For the text-containing cell, return its midpoint in [X, Y] coordinate format. 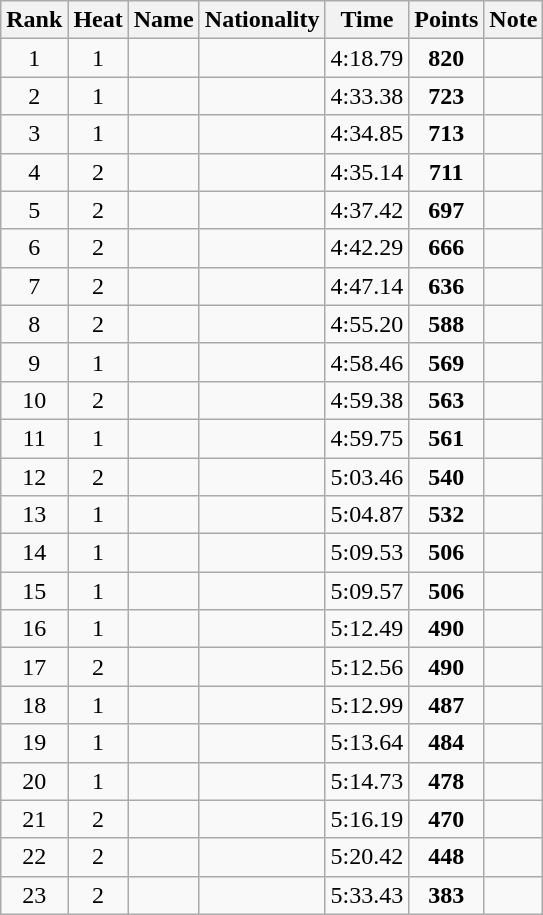
723 [446, 96]
540 [446, 477]
4:37.42 [367, 210]
11 [34, 438]
5:33.43 [367, 895]
569 [446, 362]
3 [34, 134]
4:35.14 [367, 172]
636 [446, 286]
5:12.49 [367, 629]
Time [367, 20]
5:14.73 [367, 781]
22 [34, 857]
478 [446, 781]
Name [164, 20]
Points [446, 20]
5 [34, 210]
561 [446, 438]
4:59.38 [367, 400]
4:58.46 [367, 362]
5:09.53 [367, 553]
5:12.56 [367, 667]
697 [446, 210]
563 [446, 400]
5:09.57 [367, 591]
484 [446, 743]
820 [446, 58]
4 [34, 172]
8 [34, 324]
6 [34, 248]
4:47.14 [367, 286]
4:18.79 [367, 58]
4:42.29 [367, 248]
Nationality [262, 20]
10 [34, 400]
13 [34, 515]
713 [446, 134]
4:55.20 [367, 324]
5:03.46 [367, 477]
532 [446, 515]
4:33.38 [367, 96]
23 [34, 895]
19 [34, 743]
Heat [98, 20]
5:13.64 [367, 743]
21 [34, 819]
5:20.42 [367, 857]
17 [34, 667]
7 [34, 286]
5:12.99 [367, 705]
448 [446, 857]
4:34.85 [367, 134]
666 [446, 248]
588 [446, 324]
Note [514, 20]
18 [34, 705]
14 [34, 553]
5:04.87 [367, 515]
383 [446, 895]
9 [34, 362]
12 [34, 477]
16 [34, 629]
5:16.19 [367, 819]
4:59.75 [367, 438]
Rank [34, 20]
20 [34, 781]
487 [446, 705]
15 [34, 591]
711 [446, 172]
470 [446, 819]
